Locate the cell with the specified text and output its [x, y] center coordinate. 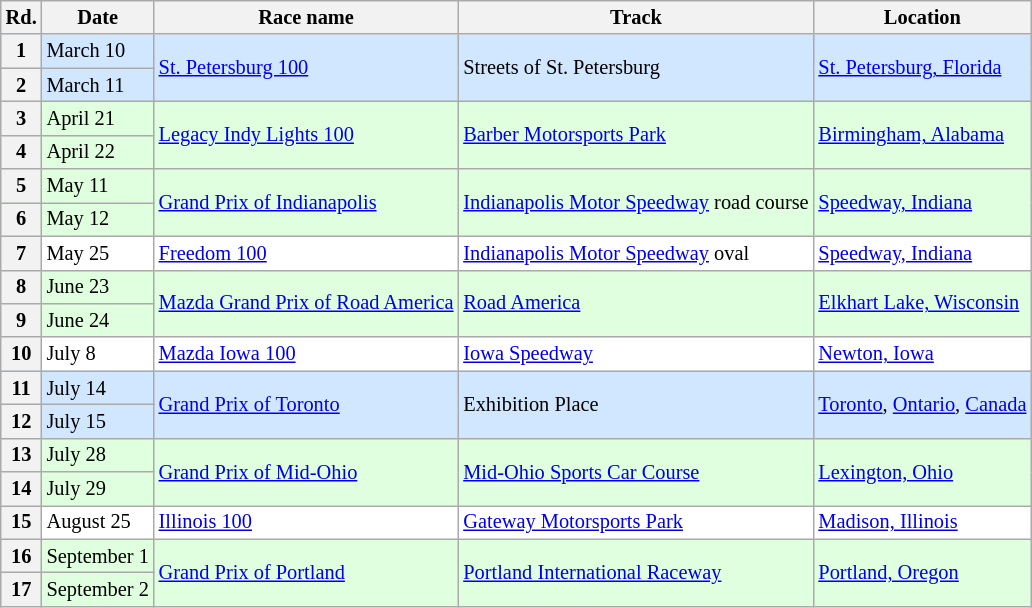
Illinois 100 [306, 522]
April 22 [98, 152]
10 [22, 354]
April 21 [98, 118]
Iowa Speedway [636, 354]
Lexington, Ohio [922, 472]
Freedom 100 [306, 253]
Grand Prix of Toronto [306, 404]
12 [22, 421]
Track [636, 17]
May 12 [98, 219]
August 25 [98, 522]
9 [22, 320]
St. Petersburg 100 [306, 68]
July 14 [98, 388]
Road America [636, 304]
July 8 [98, 354]
Grand Prix of Portland [306, 572]
Grand Prix of Mid-Ohio [306, 472]
7 [22, 253]
Elkhart Lake, Wisconsin [922, 304]
Birmingham, Alabama [922, 134]
2 [22, 85]
St. Petersburg, Florida [922, 68]
July 28 [98, 455]
Indianapolis Motor Speedway oval [636, 253]
16 [22, 556]
Toronto, Ontario, Canada [922, 404]
8 [22, 287]
Madison, Illinois [922, 522]
3 [22, 118]
September 1 [98, 556]
Mazda Grand Prix of Road America [306, 304]
June 24 [98, 320]
14 [22, 489]
June 23 [98, 287]
July 15 [98, 421]
Indianapolis Motor Speedway road course [636, 202]
Portland, Oregon [922, 572]
6 [22, 219]
Mazda Iowa 100 [306, 354]
5 [22, 186]
Rd. [22, 17]
Portland International Raceway [636, 572]
Mid-Ohio Sports Car Course [636, 472]
Location [922, 17]
Legacy Indy Lights 100 [306, 134]
1 [22, 51]
March 11 [98, 85]
Grand Prix of Indianapolis [306, 202]
September 2 [98, 589]
17 [22, 589]
11 [22, 388]
July 29 [98, 489]
13 [22, 455]
Streets of St. Petersburg [636, 68]
May 11 [98, 186]
Gateway Motorsports Park [636, 522]
Exhibition Place [636, 404]
15 [22, 522]
4 [22, 152]
March 10 [98, 51]
Race name [306, 17]
Newton, Iowa [922, 354]
Date [98, 17]
Barber Motorsports Park [636, 134]
May 25 [98, 253]
